Provide the (X, Y) coordinate of the cell's center where the given text is located.  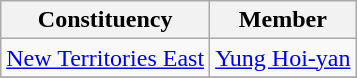
Member (283, 20)
Yung Hoi-yan (283, 58)
Constituency (106, 20)
New Territories East (106, 58)
